Provide the (x, y) coordinate of the cell's center where the given text is located.  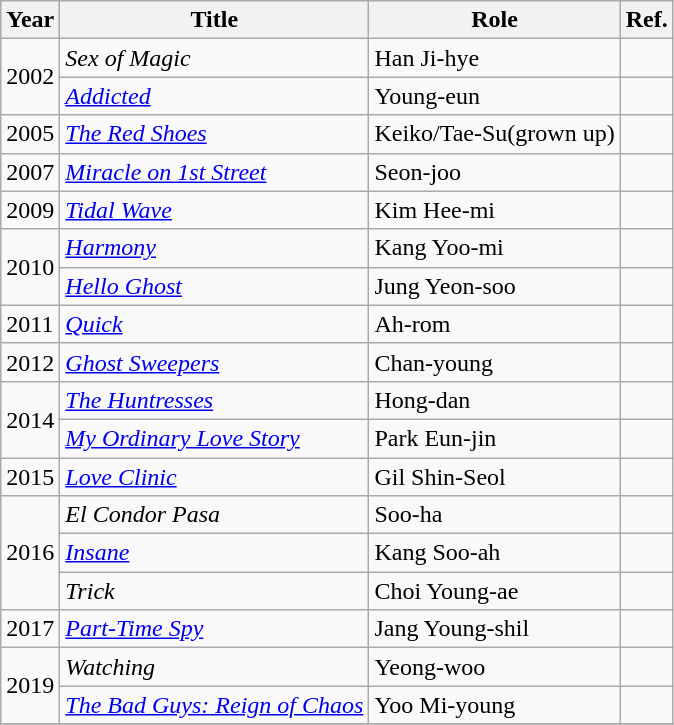
Hello Ghost (214, 286)
Sex of Magic (214, 58)
The Red Shoes (214, 134)
2014 (30, 419)
Jang Young-shil (494, 629)
2015 (30, 477)
Trick (214, 591)
2005 (30, 134)
Seon-joo (494, 172)
Watching (214, 667)
2012 (30, 362)
Tidal Wave (214, 210)
Yoo Mi-young (494, 705)
2010 (30, 267)
The Huntresses (214, 400)
Choi Young-ae (494, 591)
Kang Soo-ah (494, 553)
Ref. (646, 20)
Love Clinic (214, 477)
Soo-ha (494, 515)
Part-Time Spy (214, 629)
2007 (30, 172)
Role (494, 20)
Ah-rom (494, 324)
Keiko/Tae-Su(grown up) (494, 134)
Park Eun-jin (494, 438)
2016 (30, 553)
Kang Yoo-mi (494, 248)
Harmony (214, 248)
Quick (214, 324)
Kim Hee-mi (494, 210)
Title (214, 20)
Miracle on 1st Street (214, 172)
Gil Shin-Seol (494, 477)
My Ordinary Love Story (214, 438)
Insane (214, 553)
Addicted (214, 96)
Hong-dan (494, 400)
Yeong-woo (494, 667)
Young-eun (494, 96)
2011 (30, 324)
2009 (30, 210)
Han Ji-hye (494, 58)
Jung Yeon-soo (494, 286)
2002 (30, 77)
Ghost Sweepers (214, 362)
Year (30, 20)
El Condor Pasa (214, 515)
2019 (30, 686)
The Bad Guys: Reign of Chaos (214, 705)
Chan-young (494, 362)
2017 (30, 629)
